Output the [x, y] coordinate of the center of the cell containing the given text.  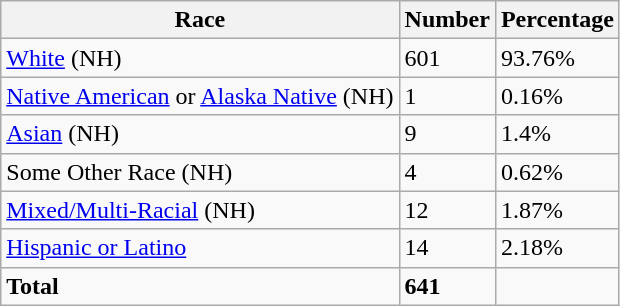
Hispanic or Latino [200, 248]
9 [447, 134]
93.76% [557, 58]
Mixed/Multi-Racial (NH) [200, 210]
2.18% [557, 248]
White (NH) [200, 58]
Native American or Alaska Native (NH) [200, 96]
4 [447, 172]
Percentage [557, 20]
Some Other Race (NH) [200, 172]
0.16% [557, 96]
12 [447, 210]
1 [447, 96]
Race [200, 20]
Total [200, 286]
1.4% [557, 134]
601 [447, 58]
Number [447, 20]
0.62% [557, 172]
641 [447, 286]
Asian (NH) [200, 134]
14 [447, 248]
1.87% [557, 210]
